Find where the given text appears and provide that cell's center as [x, y] coordinate. 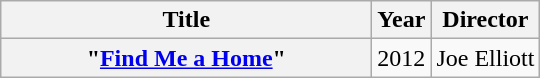
Director [486, 20]
2012 [402, 58]
Joe Elliott [486, 58]
Year [402, 20]
"Find Me a Home" [186, 58]
Title [186, 20]
